Return [X, Y] of the center of cell containing provided text 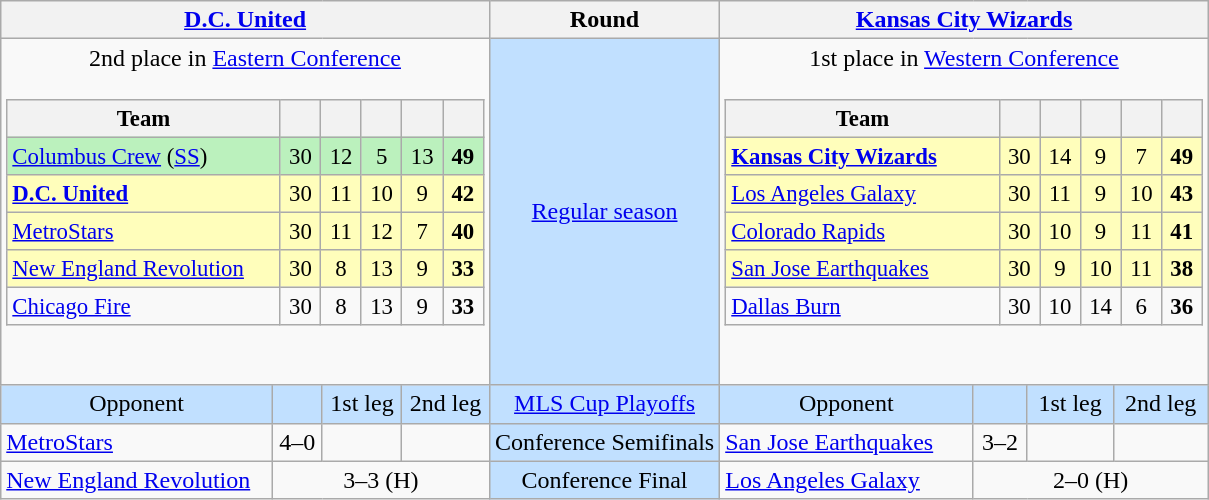
6 [1142, 306]
42 [462, 193]
3–3 (H) [380, 480]
Round [604, 20]
40 [462, 231]
Colorado Rapids [862, 231]
MLS Cup Playoffs [604, 404]
Conference Final [604, 480]
Columbus Crew (SS) [144, 156]
Conference Semifinals [604, 442]
3–2 [1000, 442]
Chicago Fire [144, 306]
Regular season [604, 212]
43 [1182, 193]
41 [1182, 231]
2–0 (H) [1091, 480]
Dallas Burn [862, 306]
36 [1182, 306]
5 [382, 156]
38 [1182, 268]
4–0 [297, 442]
